For the text-containing cell, return its midpoint in [x, y] coordinate format. 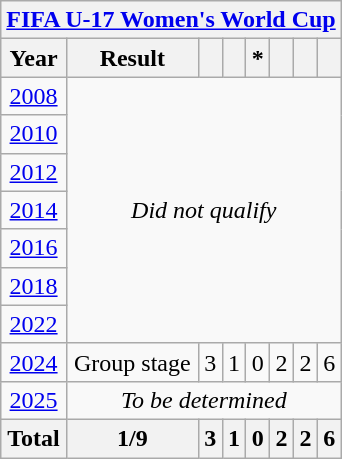
2016 [34, 248]
FIFA U-17 Women's World Cup [171, 20]
2024 [34, 362]
2025 [34, 400]
2010 [34, 134]
2008 [34, 96]
2014 [34, 210]
2022 [34, 324]
Group stage [132, 362]
To be determined [204, 400]
Total [34, 438]
2012 [34, 172]
* [258, 58]
Year [34, 58]
Result [132, 58]
1/9 [132, 438]
2018 [34, 286]
Did not qualify [204, 210]
